Return the [x, y] coordinate for the center point of the cell that contains the specified text.  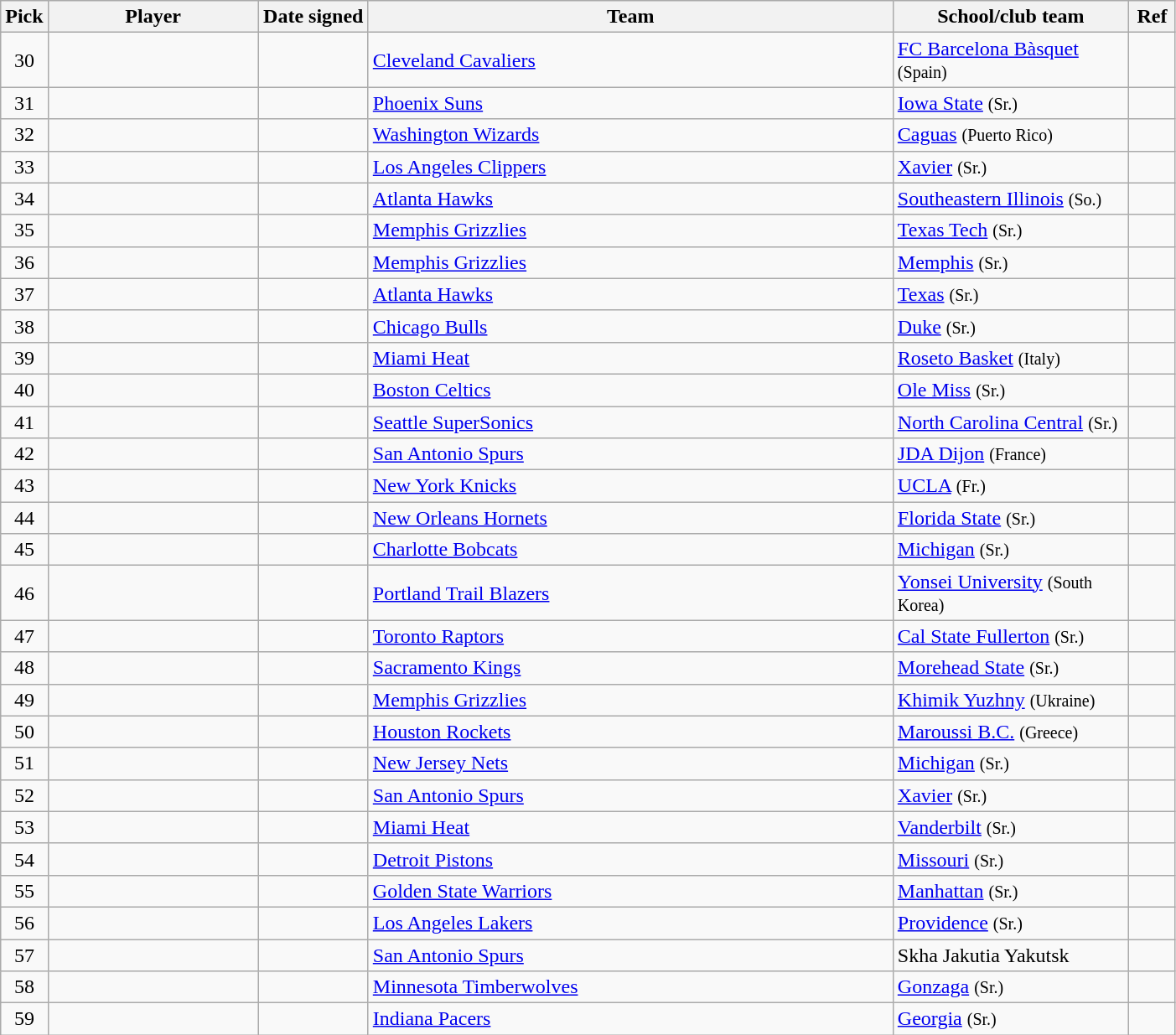
Los Angeles Lakers [630, 923]
34 [24, 199]
Yonsei University (South Korea) [1011, 593]
FC Barcelona Bàsquet (Spain) [1011, 60]
40 [24, 390]
Providence (Sr.) [1011, 923]
36 [24, 262]
45 [24, 550]
38 [24, 326]
Florida State (Sr.) [1011, 518]
Indiana Pacers [630, 1019]
Khimik Yuzhny (Ukraine) [1011, 700]
53 [24, 827]
33 [24, 167]
Gonzaga (Sr.) [1011, 987]
Charlotte Bobcats [630, 550]
Boston Celtics [630, 390]
35 [24, 230]
30 [24, 60]
Roseto Basket (Italy) [1011, 358]
Cleveland Cavaliers [630, 60]
Washington Wizards [630, 135]
JDA Dijon (France) [1011, 454]
Ole Miss (Sr.) [1011, 390]
Iowa State (Sr.) [1011, 103]
47 [24, 636]
Skha Jakutia Yakutsk [1011, 955]
Phoenix Suns [630, 103]
56 [24, 923]
Minnesota Timberwolves [630, 987]
50 [24, 732]
Seattle SuperSonics [630, 422]
Date signed [313, 17]
39 [24, 358]
Southeastern Illinois (So.) [1011, 199]
51 [24, 763]
57 [24, 955]
Morehead State (Sr.) [1011, 668]
41 [24, 422]
Texas (Sr.) [1011, 294]
48 [24, 668]
37 [24, 294]
Sacramento Kings [630, 668]
52 [24, 795]
Pick [24, 17]
Duke (Sr.) [1011, 326]
North Carolina Central (Sr.) [1011, 422]
49 [24, 700]
Detroit Pistons [630, 859]
School/club team [1011, 17]
Memphis (Sr.) [1011, 262]
Missouri (Sr.) [1011, 859]
Portland Trail Blazers [630, 593]
54 [24, 859]
31 [24, 103]
43 [24, 486]
Georgia (Sr.) [1011, 1019]
Cal State Fullerton (Sr.) [1011, 636]
Houston Rockets [630, 732]
UCLA (Fr.) [1011, 486]
55 [24, 891]
Los Angeles Clippers [630, 167]
Player [153, 17]
New Orleans Hornets [630, 518]
Ref [1152, 17]
46 [24, 593]
42 [24, 454]
Team [630, 17]
Texas Tech (Sr.) [1011, 230]
44 [24, 518]
Caguas (Puerto Rico) [1011, 135]
58 [24, 987]
New Jersey Nets [630, 763]
Maroussi B.C. (Greece) [1011, 732]
Chicago Bulls [630, 326]
Toronto Raptors [630, 636]
Vanderbilt (Sr.) [1011, 827]
59 [24, 1019]
Golden State Warriors [630, 891]
New York Knicks [630, 486]
32 [24, 135]
Manhattan (Sr.) [1011, 891]
